Search for the cell housing the specified text and yield its [x, y] center coordinate. 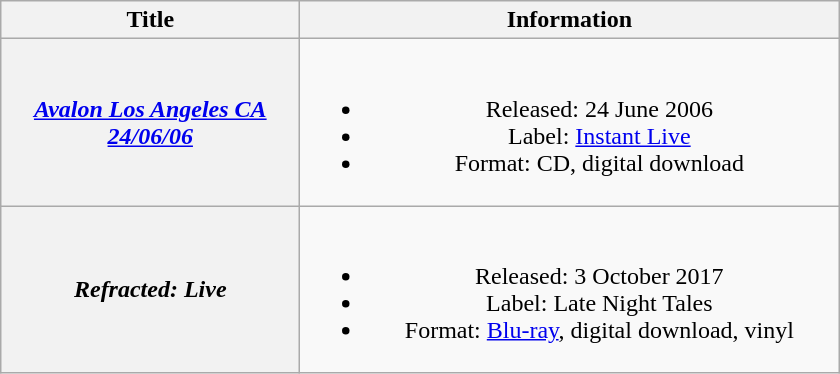
Released: 3 October 2017Label: Late Night TalesFormat: Blu-ray, digital download, vinyl [570, 290]
Title [150, 20]
Information [570, 20]
Avalon Los Angeles CA 24/06/06 [150, 122]
Released: 24 June 2006Label: Instant LiveFormat: CD, digital download [570, 122]
Refracted: Live [150, 290]
